Pinpoint the cell where the given text exists, returning its [x, y] midpoint coordinate. 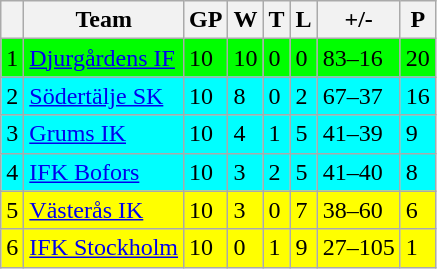
67–37 [358, 96]
Team [104, 20]
+/- [358, 20]
27–105 [358, 248]
GP [206, 20]
Djurgårdens IF [104, 58]
Grums IK [104, 134]
P [418, 20]
Södertälje SK [104, 96]
7 [304, 210]
W [246, 20]
41–40 [358, 172]
20 [418, 58]
41–39 [358, 134]
83–16 [358, 58]
IFK Stockholm [104, 248]
Västerås IK [104, 210]
16 [418, 96]
38–60 [358, 210]
T [276, 20]
IFK Bofors [104, 172]
L [304, 20]
